Pinpoint the cell where the given text exists, returning its [X, Y] midpoint coordinate. 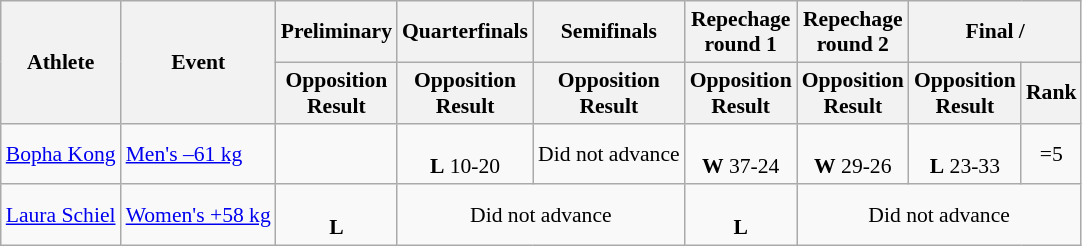
Quarterfinals [465, 32]
W 37-24 [741, 154]
L 23-33 [965, 154]
Final / [996, 32]
Rank [1052, 92]
W 29-26 [853, 154]
Bopha Kong [61, 154]
Repechage round 2 [853, 32]
Semifinals [609, 32]
Athlete [61, 62]
L 10-20 [465, 154]
Laura Schiel [61, 216]
Men's –61 kg [198, 154]
Event [198, 62]
Women's +58 kg [198, 216]
=5 [1052, 154]
Preliminary [336, 32]
Repechage round 1 [741, 32]
